For the text-containing cell, return its midpoint in [x, y] coordinate format. 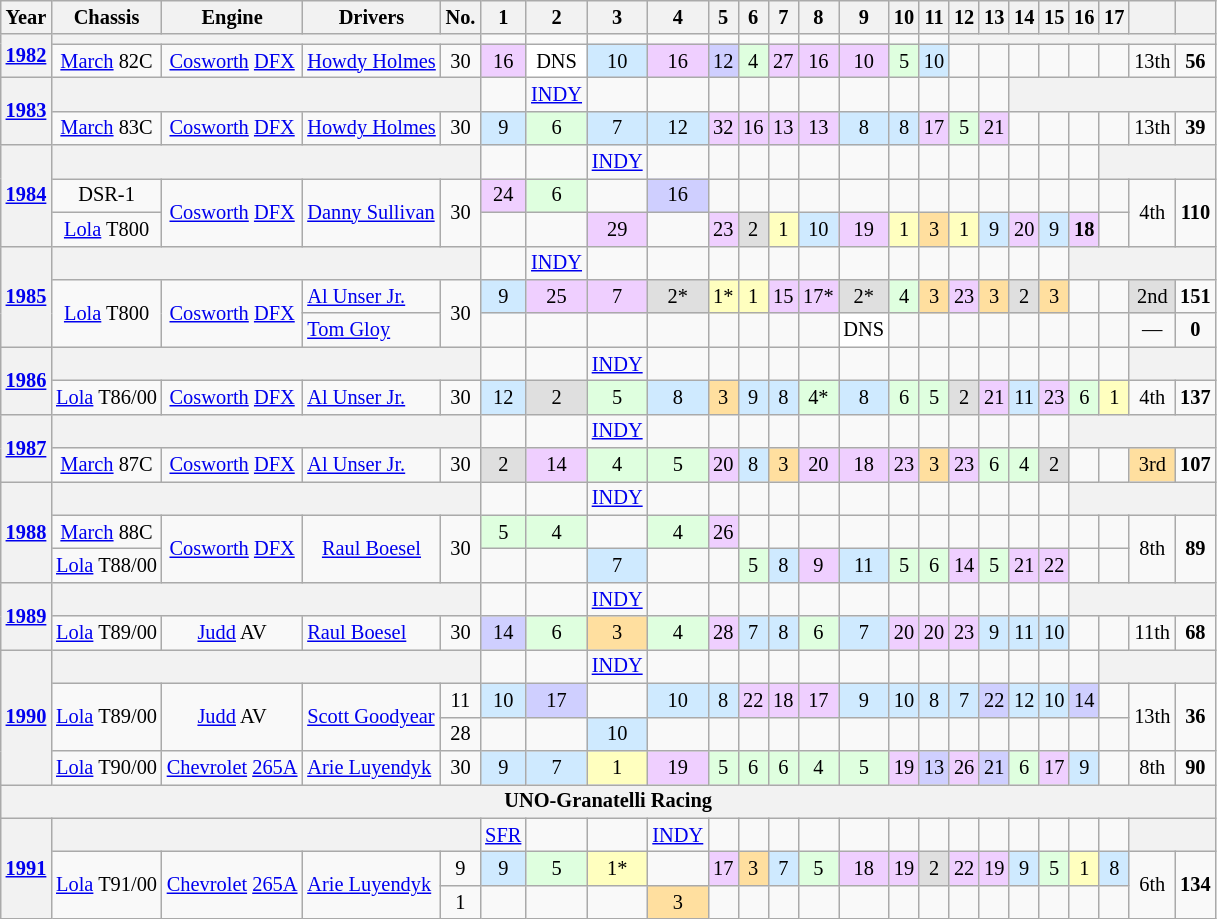
March 83C [106, 128]
March 82C [106, 61]
134 [1195, 884]
11th [1152, 633]
1983 [26, 110]
0 [1195, 330]
3rd [1152, 465]
March 87C [106, 465]
39 [1195, 128]
Drivers [371, 17]
6th [1152, 884]
1987 [26, 448]
Lola T88/00 [106, 565]
4* [818, 397]
1986 [26, 380]
Lola T91/00 [106, 884]
68 [1195, 633]
25 [556, 296]
UNO-Granatelli Racing [608, 801]
89 [1195, 548]
1982 [26, 56]
137 [1195, 397]
1991 [26, 868]
— [1152, 330]
1989 [26, 616]
Engine [232, 17]
Tom Gloy [371, 330]
107 [1195, 465]
17* [818, 296]
Lola T86/00 [106, 397]
DSR-1 [106, 195]
Lola T90/00 [106, 767]
No. [461, 17]
Chassis [106, 17]
Scott Goodyear [371, 716]
29 [618, 229]
SFR [503, 835]
1984 [26, 196]
1988 [26, 532]
36 [1195, 716]
27 [783, 61]
2nd [1152, 296]
1990 [26, 716]
56 [1195, 61]
March 88C [106, 532]
32 [723, 128]
24 [503, 195]
1985 [26, 296]
110 [1195, 212]
Danny Sullivan [371, 212]
151 [1195, 296]
Year [26, 17]
90 [1195, 767]
